Identify which cell holds the provided text, then report its (X, Y) central coordinate. 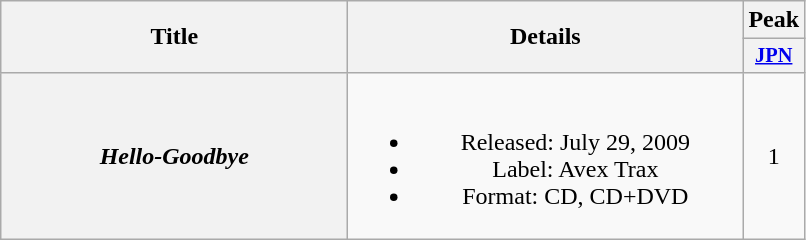
JPN (774, 56)
Released: July 29, 2009Label: Avex TraxFormat: CD, CD+DVD (546, 156)
Title (174, 37)
Peak (774, 20)
1 (774, 156)
Hello-Goodbye (174, 156)
Details (546, 37)
